Pinpoint the cell where the given text exists, returning its [x, y] midpoint coordinate. 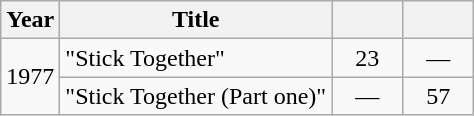
23 [368, 58]
Year [30, 20]
Title [196, 20]
1977 [30, 77]
"Stick Together" [196, 58]
57 [438, 96]
"Stick Together (Part one)" [196, 96]
